Determine the [x, y] coordinate at the center of the cell enclosing the given text.  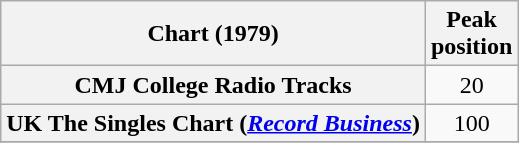
Chart (1979) [214, 34]
CMJ College Radio Tracks [214, 85]
UK The Singles Chart (Record Business) [214, 123]
Peakposition [471, 34]
20 [471, 85]
100 [471, 123]
